Output the (x, y) coordinate of the center of the cell containing the given text.  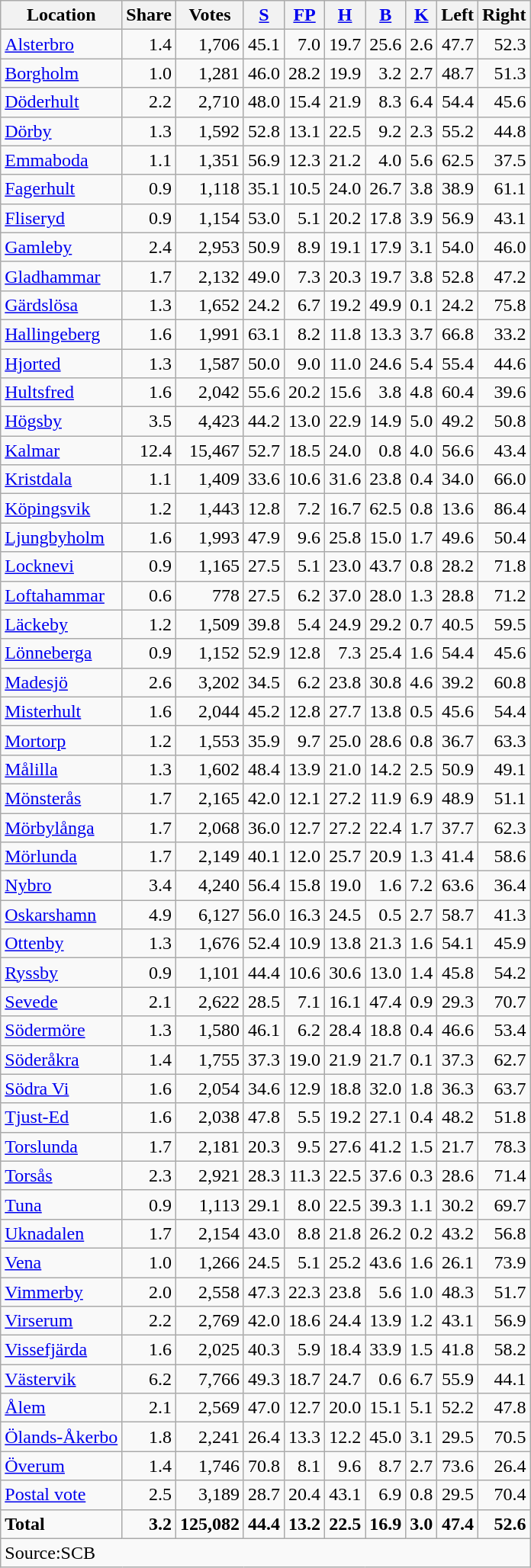
Left (458, 15)
25.4 (386, 653)
Votes (209, 15)
24.9 (345, 624)
8.3 (386, 102)
52.6 (504, 1524)
Vena (61, 1262)
20.4 (305, 1495)
40.5 (458, 624)
Gladhammar (61, 276)
Mörbylånga (61, 827)
21.8 (345, 1233)
37.6 (386, 1175)
2,622 (209, 1002)
17.9 (386, 247)
Ryssby (61, 973)
5.9 (305, 1350)
25.6 (386, 44)
48.3 (458, 1292)
47.7 (458, 44)
28.3 (264, 1175)
Målilla (61, 769)
9.0 (305, 364)
29.1 (264, 1204)
2,025 (209, 1350)
11.8 (345, 334)
48.0 (264, 102)
1,443 (209, 508)
Ölands-Åkerbo (61, 1437)
56.8 (504, 1233)
Alsterbro (61, 44)
54.1 (458, 944)
49.9 (386, 305)
8.8 (305, 1233)
2,068 (209, 827)
Emmaboda (61, 160)
33.9 (386, 1350)
11.9 (386, 798)
Högsby (61, 422)
4.8 (421, 393)
26.2 (386, 1233)
73.9 (504, 1262)
3.4 (150, 886)
36.0 (264, 827)
Hultsfred (61, 393)
2.4 (150, 247)
Uknadalen (61, 1233)
58.2 (504, 1350)
1,652 (209, 305)
39.8 (264, 624)
1,746 (209, 1466)
47.2 (504, 276)
52.2 (458, 1408)
Västervik (61, 1379)
43.4 (504, 451)
56.4 (264, 886)
16.3 (305, 915)
47.0 (264, 1408)
66.0 (504, 479)
Postal vote (61, 1495)
1,113 (209, 1204)
70.7 (504, 1002)
21.2 (345, 160)
2.0 (150, 1292)
8.7 (386, 1466)
4,240 (209, 886)
3,189 (209, 1495)
Dörby (61, 131)
27.7 (345, 711)
11.0 (345, 364)
H (345, 15)
21.3 (386, 944)
4.6 (421, 682)
69.7 (504, 1204)
1,351 (209, 160)
25.7 (345, 857)
73.6 (458, 1466)
37.7 (458, 827)
51.3 (504, 73)
70.5 (504, 1437)
2,241 (209, 1437)
Gamleby (61, 247)
1,592 (209, 131)
34.0 (458, 479)
Hjorted (61, 364)
62.7 (504, 1060)
Virserum (61, 1321)
Oskarshamn (61, 915)
Share (150, 15)
31.6 (345, 479)
39.6 (504, 393)
K (421, 15)
37.0 (345, 595)
70.4 (504, 1495)
0.3 (421, 1175)
1,165 (209, 566)
1,991 (209, 334)
Kalmar (61, 451)
Nybro (61, 886)
6.4 (421, 102)
Right (504, 15)
1,154 (209, 218)
Lönneberga (61, 653)
13.1 (305, 131)
1,706 (209, 44)
3.7 (421, 334)
26.7 (386, 189)
27.6 (345, 1146)
41.2 (386, 1146)
Södra Vi (61, 1089)
Fliseryd (61, 218)
56.6 (458, 451)
1,281 (209, 73)
21.0 (345, 769)
1,409 (209, 479)
34.5 (264, 682)
86.4 (504, 508)
Ålem (61, 1408)
13.2 (305, 1524)
43.2 (458, 1233)
28.4 (345, 1031)
58.6 (504, 857)
28.8 (458, 595)
Misterhult (61, 711)
71.2 (504, 595)
Södermöre (61, 1031)
2,038 (209, 1117)
41.3 (504, 915)
15.4 (305, 102)
1,101 (209, 973)
Madesjö (61, 682)
10.5 (305, 189)
49.6 (458, 537)
2,769 (209, 1321)
Tjust-Ed (61, 1117)
33.2 (504, 334)
52.9 (264, 653)
3.9 (421, 218)
38.9 (458, 189)
33.6 (264, 479)
40.1 (264, 857)
45.2 (264, 711)
778 (209, 595)
11.3 (305, 1175)
125,082 (209, 1524)
22.9 (345, 422)
Vimmerby (61, 1292)
26.1 (458, 1262)
0.7 (421, 624)
1,755 (209, 1060)
49.0 (264, 276)
61.1 (504, 189)
36.3 (458, 1089)
56.0 (264, 915)
20.0 (345, 1408)
55.6 (264, 393)
Hallingeberg (61, 334)
29.2 (386, 624)
18.4 (345, 1350)
58.7 (458, 915)
16.1 (345, 1002)
18.5 (305, 451)
43.0 (264, 1233)
48.4 (264, 769)
1,676 (209, 944)
46.1 (264, 1031)
41.4 (458, 857)
55.2 (458, 131)
53.0 (264, 218)
B (386, 15)
22.3 (305, 1292)
48.7 (458, 73)
16.9 (386, 1524)
71.4 (504, 1175)
47.3 (264, 1292)
Ljungbyholm (61, 537)
12.1 (305, 798)
Överum (61, 1466)
60.4 (458, 393)
22.4 (386, 827)
55.4 (458, 364)
24.4 (345, 1321)
43.6 (386, 1262)
2,181 (209, 1146)
39.3 (386, 1204)
46.6 (458, 1031)
2,710 (209, 102)
2,042 (209, 393)
25.0 (345, 740)
48.9 (458, 798)
18.6 (305, 1321)
3,202 (209, 682)
63.1 (264, 334)
5.5 (305, 1117)
8.0 (305, 1204)
9.5 (305, 1146)
Köpingsvik (61, 508)
2,558 (209, 1292)
Location (61, 15)
FP (305, 15)
18.7 (305, 1379)
2,921 (209, 1175)
23.0 (345, 566)
2,165 (209, 798)
25.8 (345, 537)
1,587 (209, 364)
7,766 (209, 1379)
53.4 (504, 1031)
2,953 (209, 247)
39.2 (458, 682)
63.6 (458, 886)
78.3 (504, 1146)
9.2 (386, 131)
1,580 (209, 1031)
1,266 (209, 1262)
Mortorp (61, 740)
5.0 (421, 422)
45.9 (504, 944)
52.4 (264, 944)
51.8 (504, 1117)
35.9 (264, 740)
1,553 (209, 740)
Döderhult (61, 102)
20.9 (386, 857)
12.3 (305, 160)
Gärdslösa (61, 305)
41.8 (458, 1350)
24.6 (386, 364)
12.2 (345, 1437)
54.0 (458, 247)
19.1 (345, 247)
63.3 (504, 740)
28.5 (264, 1002)
4.9 (150, 915)
45.0 (386, 1437)
32.0 (386, 1089)
27.1 (386, 1117)
52.3 (504, 44)
Locknevi (61, 566)
1,509 (209, 624)
51.7 (504, 1292)
17.8 (386, 218)
2,154 (209, 1233)
35.1 (264, 189)
6,127 (209, 915)
25.2 (345, 1262)
13.6 (458, 508)
Söderåkra (61, 1060)
47.9 (264, 537)
40.3 (264, 1350)
36.7 (458, 740)
44.8 (504, 131)
1,118 (209, 189)
12.9 (305, 1089)
15.1 (386, 1408)
71.8 (504, 566)
30.8 (386, 682)
60.8 (504, 682)
2,132 (209, 276)
52.7 (264, 451)
0.2 (421, 1233)
15,467 (209, 451)
70.8 (264, 1466)
9.7 (305, 740)
55.9 (458, 1379)
8.2 (305, 334)
45.8 (458, 973)
Torsås (61, 1175)
28.7 (264, 1495)
3.5 (150, 422)
2,044 (209, 711)
59.5 (504, 624)
49.1 (504, 769)
3.0 (421, 1524)
49.2 (458, 422)
62.3 (504, 827)
30.2 (458, 1204)
12.0 (305, 857)
15.6 (345, 393)
Source:SCB (265, 1553)
29.3 (458, 1002)
7.1 (305, 1002)
Sevede (61, 1002)
50.0 (264, 364)
15.0 (386, 537)
Tuna (61, 1204)
Mönsterås (61, 798)
16.7 (345, 508)
43.7 (386, 566)
10.9 (305, 944)
34.6 (264, 1089)
7.0 (305, 44)
Torslunda (61, 1146)
50.8 (504, 422)
Total (61, 1524)
4,423 (209, 422)
12.4 (150, 451)
8.9 (305, 247)
1,993 (209, 537)
Kristdala (61, 479)
Mörlunda (61, 857)
Ottenby (61, 944)
19.9 (345, 73)
49.3 (264, 1379)
2,054 (209, 1089)
37.5 (504, 160)
66.8 (458, 334)
45.1 (264, 44)
54.2 (504, 973)
15.8 (305, 886)
50.4 (504, 537)
24.7 (345, 1379)
28.0 (386, 595)
44.1 (504, 1379)
S (264, 15)
14.2 (386, 769)
51.1 (504, 798)
48.2 (458, 1117)
Vissefjärda (61, 1350)
Loftahammar (61, 595)
14.9 (386, 422)
Fagerhult (61, 189)
1,152 (209, 653)
30.6 (345, 973)
2,569 (209, 1408)
75.8 (504, 305)
1,602 (209, 769)
2,149 (209, 857)
Borgholm (61, 73)
63.7 (504, 1089)
Läckeby (61, 624)
44.2 (264, 422)
44.6 (504, 364)
36.4 (504, 886)
8.1 (305, 1466)
